Determine the [x, y] coordinate at the center of the cell enclosing the given text.  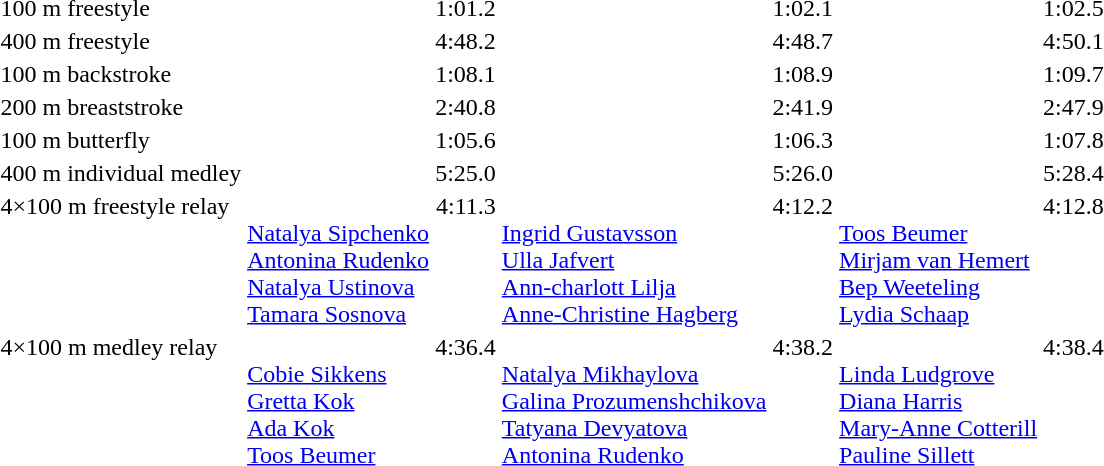
1:05.6 [466, 140]
4:11.3 [466, 260]
4:12.2 [803, 260]
Natalya SipchenkoAntonina RudenkoNatalya UstinovaTamara Sosnova [338, 260]
4:48.7 [803, 41]
2:41.9 [803, 107]
Ingrid GustavssonUlla JafvertAnn-charlott LiljaAnne-Christine Hagberg [634, 260]
1:08.1 [466, 74]
4:48.2 [466, 41]
5:25.0 [466, 173]
1:06.3 [803, 140]
Toos BeumerMirjam van HemertBep WeetelingLydia Schaap [938, 260]
1:08.9 [803, 74]
5:26.0 [803, 173]
2:40.8 [466, 107]
